Determine the (X, Y) coordinate at the center of the cell enclosing the given text.  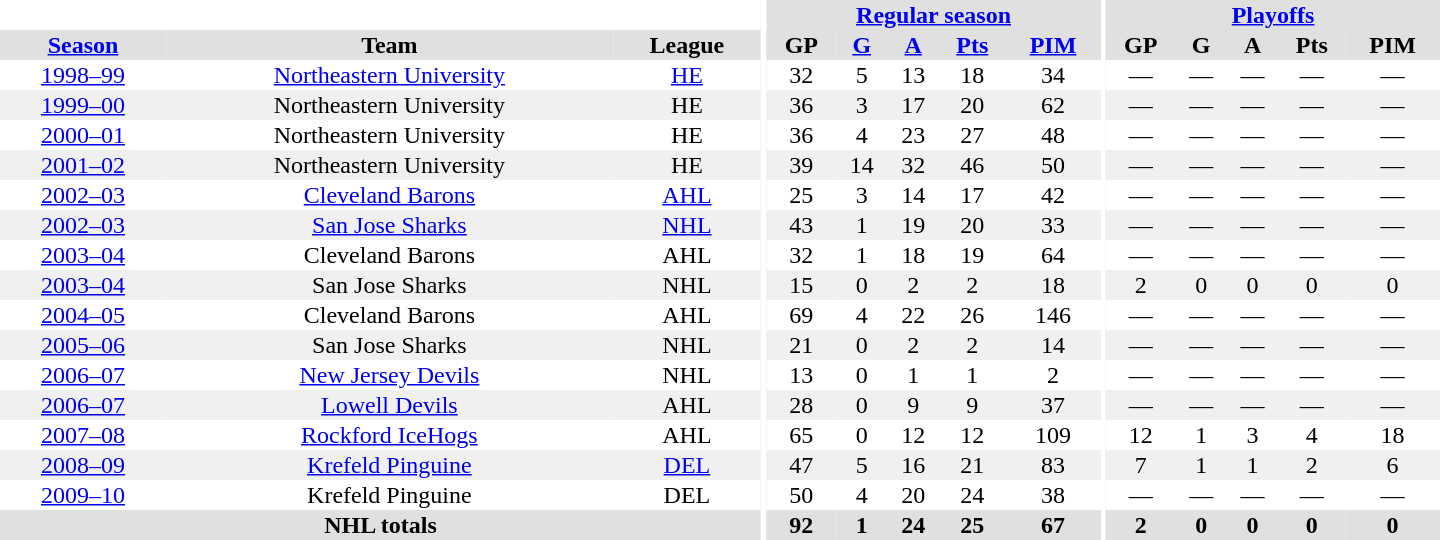
62 (1054, 105)
27 (972, 135)
48 (1054, 135)
109 (1054, 435)
39 (802, 165)
92 (802, 525)
37 (1054, 405)
Season (83, 45)
26 (972, 315)
2004–05 (83, 315)
47 (802, 465)
23 (912, 135)
Team (390, 45)
146 (1054, 315)
2008–09 (83, 465)
1999–00 (83, 105)
New Jersey Devils (390, 375)
16 (912, 465)
2005–06 (83, 345)
83 (1054, 465)
69 (802, 315)
43 (802, 225)
33 (1054, 225)
28 (802, 405)
6 (1392, 465)
7 (1140, 465)
1998–99 (83, 75)
Regular season (934, 15)
Lowell Devils (390, 405)
65 (802, 435)
Playoffs (1273, 15)
NHL totals (380, 525)
38 (1054, 495)
46 (972, 165)
League (687, 45)
2000–01 (83, 135)
42 (1054, 195)
15 (802, 285)
2001–02 (83, 165)
2007–08 (83, 435)
64 (1054, 255)
2009–10 (83, 495)
Rockford IceHogs (390, 435)
67 (1054, 525)
34 (1054, 75)
22 (912, 315)
